Detect which cell encompasses the target text, then output its [x, y] center coordinate. 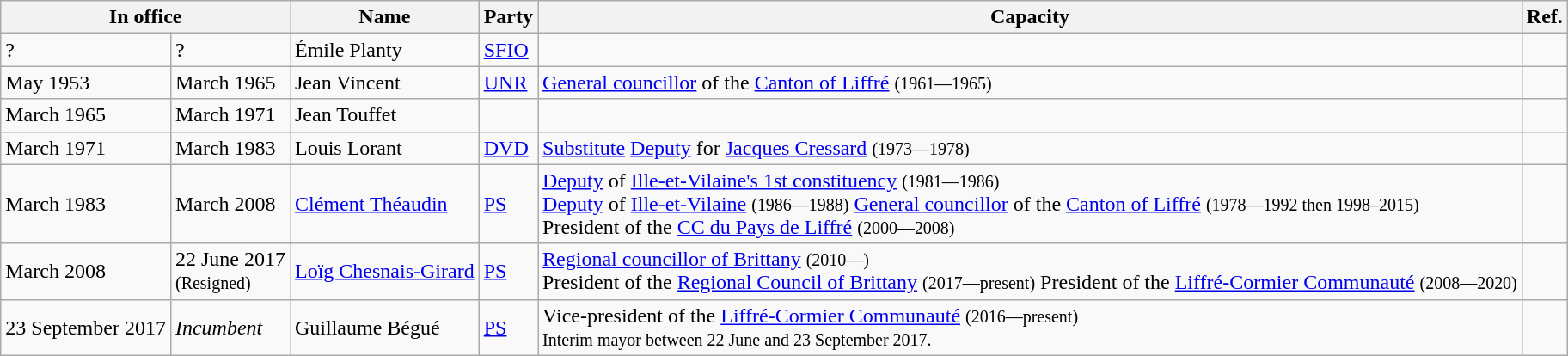
Vice-president of the Liffré-Cormier Communauté (2016—present)Interim mayor between 22 June and 23 September 2017. [1030, 327]
Name [385, 17]
Loïg Chesnais-Girard [385, 272]
General councillor of the Canton of Liffré (1961—1965) [1030, 83]
Party [508, 17]
22 June 2017(Resigned) [230, 272]
23 September 2017 [86, 327]
Ref. [1544, 17]
In office [146, 17]
SFIO [508, 50]
Émile Planty [385, 50]
DVD [508, 148]
Guillaume Bégué [385, 327]
Clément Théaudin [385, 204]
May 1953 [86, 83]
Jean Touffet [385, 115]
Louis Lorant [385, 148]
UNR [508, 83]
Substitute Deputy for Jacques Cressard (1973—1978) [1030, 148]
Jean Vincent [385, 83]
Capacity [1030, 17]
Incumbent [230, 327]
